Determine the (x, y) coordinate at the center of the cell enclosing the given text.  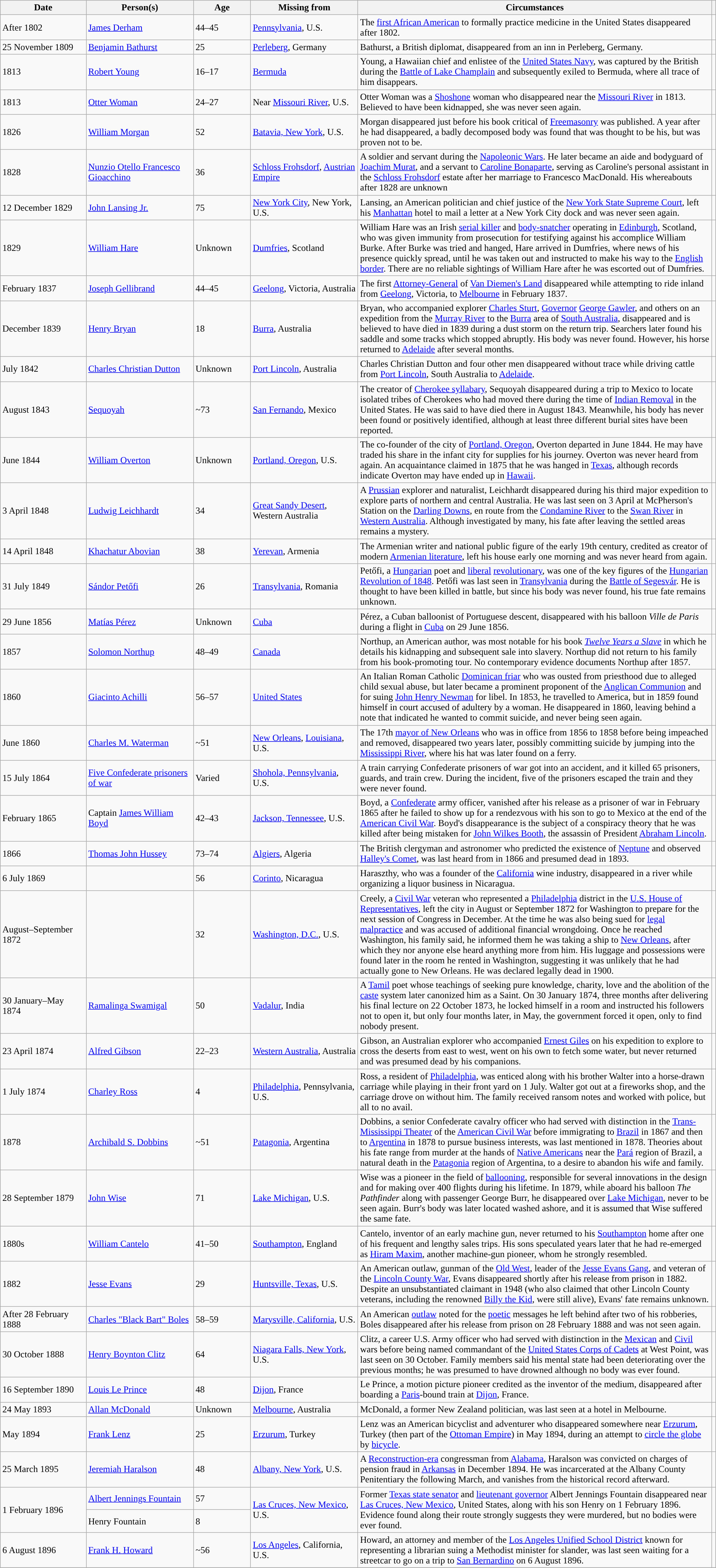
18 (222, 329)
Benjamin Bathurst (140, 47)
1882 (43, 1284)
1866 (43, 854)
38 (222, 551)
58–59 (222, 1319)
Sequoyah (140, 410)
James Derham (140, 28)
Lake Michigan, U.S. (304, 1198)
16–17 (222, 72)
28 September 1879 (43, 1198)
Varied (222, 778)
Haraszthy, who was a founder of the California wine industry, disappeared in a river while organizing a liquor business in Nicaragua. (535, 878)
Charley Ross (140, 1091)
Louis Le Prince (140, 1390)
Otter Woman (140, 102)
22–23 (222, 1051)
1880s (43, 1244)
Yerevan, Armenia (304, 551)
Otter Woman was a Shoshone woman who disappeared near the Missouri River in 1813. Believed to have been kidnapped, she was never seen again. (535, 102)
Marysville, California, U.S. (304, 1319)
Archibald S. Dobbins (140, 1142)
64 (222, 1355)
24–27 (222, 102)
Jeremiah Haralson (140, 1469)
The first Attorney-General of Van Diemen's Land disappeared while attempting to ride inland from Geelong, Victoria, to Melbourne in February 1837. (535, 288)
Ramalinga Swamigal (140, 1005)
Khachatur Abovian (140, 551)
1 July 1874 (43, 1091)
Southampton, England (304, 1244)
May 1894 (43, 1434)
Henry Bryan (140, 329)
The first African American to formally practice medicine in the United States disappeared after 1802. (535, 28)
Jackson, Tennessee, U.S. (304, 818)
McDonald, a former New Zealand politician, was last seen at a hotel in Melbourne. (535, 1409)
Sándor Petőfi (140, 587)
23 April 1874 (43, 1051)
Joseph Gellibrand (140, 288)
25 March 1895 (43, 1469)
34 (222, 511)
After 28 February 1888 (43, 1319)
Charles M. Waterman (140, 743)
June 1844 (43, 460)
31 July 1849 (43, 587)
1826 (43, 132)
Corinto, Nicaragua (304, 878)
Henry Fountain (140, 1521)
William Hare (140, 248)
Person(s) (140, 8)
Shohola, Pennsylvania, U.S. (304, 778)
42–43 (222, 818)
New York City, New York, U.S. (304, 207)
48–49 (222, 652)
16 September 1890 (43, 1390)
John Wise (140, 1198)
June 1860 (43, 743)
New Orleans, Louisiana, U.S. (304, 743)
William Morgan (140, 132)
Robert Young (140, 72)
Transylvania, Romania (304, 587)
Albany, New York, U.S. (304, 1469)
6 August 1896 (43, 1550)
Canada (304, 652)
Perleberg, Germany (304, 47)
Los Angeles, California, U.S. (304, 1550)
57 (222, 1498)
Bathurst, a British diplomat, disappeared from an inn in Perleberg, Germany. (535, 47)
1829 (43, 248)
Ludwig Leichhardt (140, 511)
Erzurum, Turkey (304, 1434)
24 May 1893 (43, 1409)
Las Cruces, New Mexico, U.S. (304, 1510)
Jesse Evans (140, 1284)
73–74 (222, 854)
Frank H. Howard (140, 1550)
Western Australia, Australia (304, 1051)
12 December 1829 (43, 207)
Bermuda (304, 72)
Matías Pérez (140, 622)
Melbourne, Australia (304, 1409)
36 (222, 172)
1860 (43, 697)
Date (43, 8)
Near Missouri River, U.S. (304, 102)
71 (222, 1198)
32 (222, 934)
Patagonia, Argentina (304, 1142)
29 June 1856 (43, 622)
Missing from (304, 8)
6 July 1869 (43, 878)
50 (222, 1005)
Washington, D.C., U.S. (304, 934)
Vadalur, India (304, 1005)
29 (222, 1284)
After 1802 (43, 28)
February 1837 (43, 288)
San Fernando, Mexico (304, 410)
1857 (43, 652)
William Cantelo (140, 1244)
Solomon Northup (140, 652)
56 (222, 878)
~56 (222, 1550)
Giacinto Achilli (140, 697)
Algiers, Algeria (304, 854)
Frank Lenz (140, 1434)
15 July 1864 (43, 778)
Burra, Australia (304, 329)
Schloss Frohsdorf, Austrian Empire (304, 172)
Dijon, France (304, 1390)
Age (222, 8)
Allan McDonald (140, 1409)
Thomas John Hussey (140, 854)
26 (222, 587)
Henry Boynton Clitz (140, 1355)
Le Prince, a motion picture pioneer credited as the inventor of the medium, disappeared after boarding a Paris-bound train at Dijon, France. (535, 1390)
Niagara Falls, New York, U.S. (304, 1355)
1828 (43, 172)
~73 (222, 410)
1878 (43, 1142)
30 January–May 1874 (43, 1005)
14 April 1848 (43, 551)
8 (222, 1521)
Albert Jennings Fountain (140, 1498)
56–57 (222, 697)
December 1839 (43, 329)
52 (222, 132)
Portland, Oregon, U.S. (304, 460)
41–50 (222, 1244)
Captain James William Boyd (140, 818)
Dumfries, Scotland (304, 248)
3 April 1848 (43, 511)
Charles Christian Dutton (140, 369)
30 October 1888 (43, 1355)
1 February 1896 (43, 1510)
Cuba (304, 622)
25 November 1809 (43, 47)
Pennsylvania, U.S. (304, 28)
August–September 1872 (43, 934)
Charles Christian Dutton and four other men disappeared without trace while driving cattle from Port Lincoln, South Australia to Adelaide. (535, 369)
Charles "Black Bart" Boles (140, 1319)
United States (304, 697)
Huntsville, Texas, U.S. (304, 1284)
William Overton (140, 460)
Batavia, New York, U.S. (304, 132)
4 (222, 1091)
Circumstances (535, 8)
Nunzio Otello Francesco Gioacchino (140, 172)
February 1865 (43, 818)
Philadelphia, Pennsylvania, U.S. (304, 1091)
Port Lincoln, Australia (304, 369)
75 (222, 207)
Pérez, a Cuban balloonist of Portuguese descent, disappeared with his balloon Ville de Paris during a flight in Cuba on 29 June 1856. (535, 622)
July 1842 (43, 369)
John Lansing Jr. (140, 207)
August 1843 (43, 410)
Great Sandy Desert, Western Australia (304, 511)
Alfred Gibson (140, 1051)
Geelong, Victoria, Australia (304, 288)
Five Confederate prisoners of war (140, 778)
